Identify which cell holds the provided text, then report its (X, Y) central coordinate. 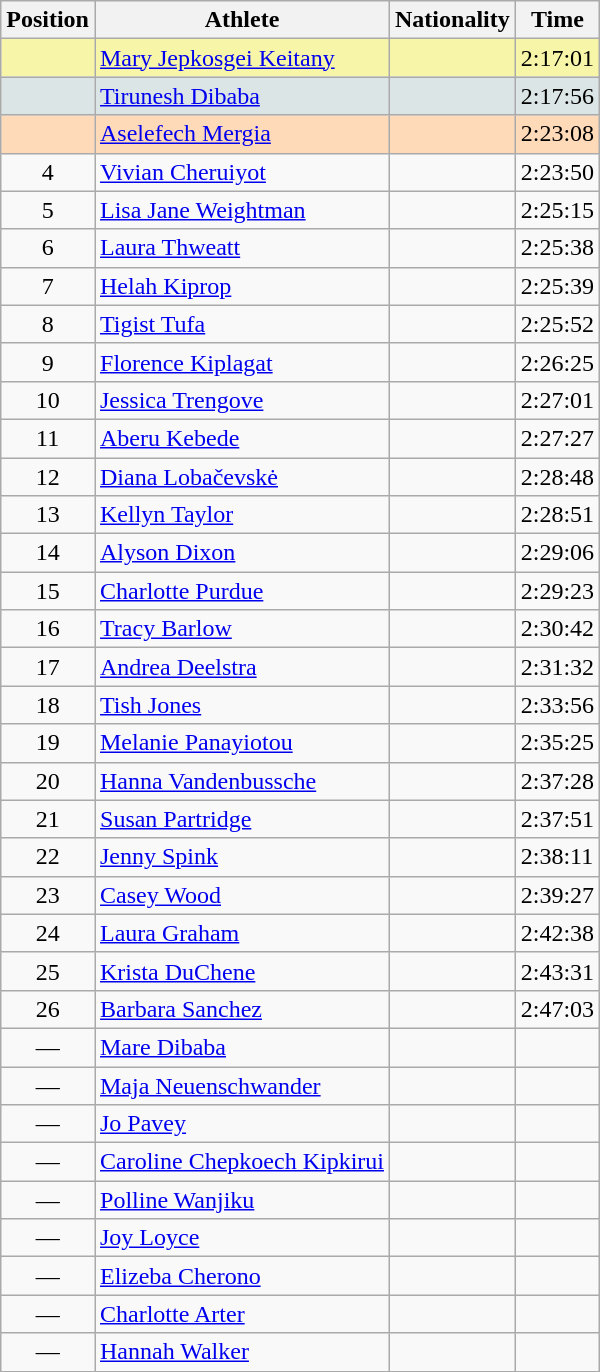
Aselefech Mergia (242, 134)
Laura Thweatt (242, 248)
Elizeba Cherono (242, 1276)
Kellyn Taylor (242, 515)
Tracy Barlow (242, 629)
Hanna Vandenbussche (242, 781)
2:25:38 (557, 248)
2:27:01 (557, 400)
2:17:01 (557, 58)
Position (48, 20)
19 (48, 743)
Jessica Trengove (242, 400)
Susan Partridge (242, 819)
2:35:25 (557, 743)
2:28:51 (557, 515)
2:47:03 (557, 1009)
23 (48, 895)
2:28:48 (557, 477)
Mary Jepkosgei Keitany (242, 58)
10 (48, 400)
Tigist Tufa (242, 324)
2:25:15 (557, 210)
22 (48, 857)
Andrea Deelstra (242, 667)
26 (48, 1009)
Alyson Dixon (242, 553)
Helah Kiprop (242, 286)
Maja Neuenschwander (242, 1085)
Tirunesh Dibaba (242, 96)
Charlotte Purdue (242, 591)
2:17:56 (557, 96)
8 (48, 324)
2:23:50 (557, 172)
14 (48, 553)
Time (557, 20)
Athlete (242, 20)
2:37:28 (557, 781)
24 (48, 933)
Charlotte Arter (242, 1314)
Barbara Sanchez (242, 1009)
16 (48, 629)
2:23:08 (557, 134)
Diana Lobačevskė (242, 477)
2:43:31 (557, 971)
20 (48, 781)
Casey Wood (242, 895)
6 (48, 248)
4 (48, 172)
Florence Kiplagat (242, 362)
Aberu Kebede (242, 438)
Lisa Jane Weightman (242, 210)
Jo Pavey (242, 1124)
2:27:27 (557, 438)
2:31:32 (557, 667)
Caroline Chepkoech Kipkirui (242, 1162)
11 (48, 438)
2:29:06 (557, 553)
Tish Jones (242, 705)
Mare Dibaba (242, 1047)
2:30:42 (557, 629)
13 (48, 515)
2:38:11 (557, 857)
25 (48, 971)
2:39:27 (557, 895)
Melanie Panayiotou (242, 743)
Krista DuChene (242, 971)
Hannah Walker (242, 1352)
2:29:23 (557, 591)
Vivian Cheruiyot (242, 172)
12 (48, 477)
21 (48, 819)
17 (48, 667)
5 (48, 210)
18 (48, 705)
2:25:52 (557, 324)
2:37:51 (557, 819)
Polline Wanjiku (242, 1200)
2:33:56 (557, 705)
2:25:39 (557, 286)
Laura Graham (242, 933)
2:26:25 (557, 362)
15 (48, 591)
9 (48, 362)
7 (48, 286)
Jenny Spink (242, 857)
Nationality (453, 20)
Joy Loyce (242, 1238)
2:42:38 (557, 933)
